Find where the given text appears and provide that cell's center as (x, y) coordinate. 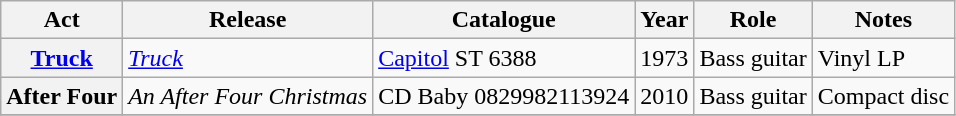
Notes (883, 20)
1973 (664, 58)
An After Four Christmas (248, 96)
2010 (664, 96)
Role (753, 20)
CD Baby 0829982113924 (504, 96)
After Four (62, 96)
Act (62, 20)
Year (664, 20)
Vinyl LP (883, 58)
Release (248, 20)
Capitol ST 6388 (504, 58)
Catalogue (504, 20)
Compact disc (883, 96)
